Search for the cell housing the specified text and yield its [X, Y] center coordinate. 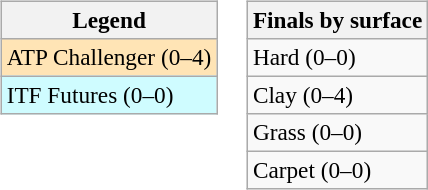
Finals by surface [337, 20]
Hard (0–0) [337, 57]
ATP Challenger (0–4) [108, 57]
ITF Futures (0–0) [108, 95]
Legend [108, 20]
Clay (0–4) [337, 95]
Grass (0–0) [337, 133]
Carpet (0–0) [337, 171]
